Detect which cell encompasses the target text, then output its [x, y] center coordinate. 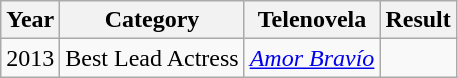
Category [152, 20]
Best Lead Actress [152, 58]
Year [30, 20]
Amor Bravío [312, 58]
Telenovela [312, 20]
2013 [30, 58]
Result [418, 20]
